Pinpoint the cell where the given text exists, returning its [x, y] midpoint coordinate. 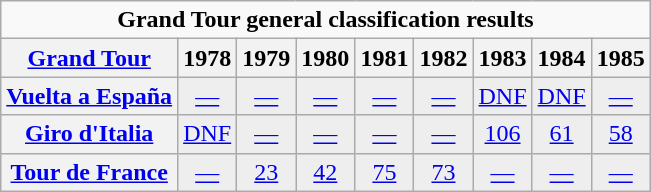
42 [326, 172]
73 [444, 172]
Grand Tour general classification results [326, 20]
75 [384, 172]
1980 [326, 58]
61 [562, 134]
1981 [384, 58]
Giro d'Italia [90, 134]
1982 [444, 58]
1983 [502, 58]
1985 [620, 58]
Vuelta a España [90, 96]
Tour de France [90, 172]
Grand Tour [90, 58]
106 [502, 134]
1978 [208, 58]
58 [620, 134]
1979 [266, 58]
1984 [562, 58]
23 [266, 172]
